Locate the cell with the specified text and output its [X, Y] center coordinate. 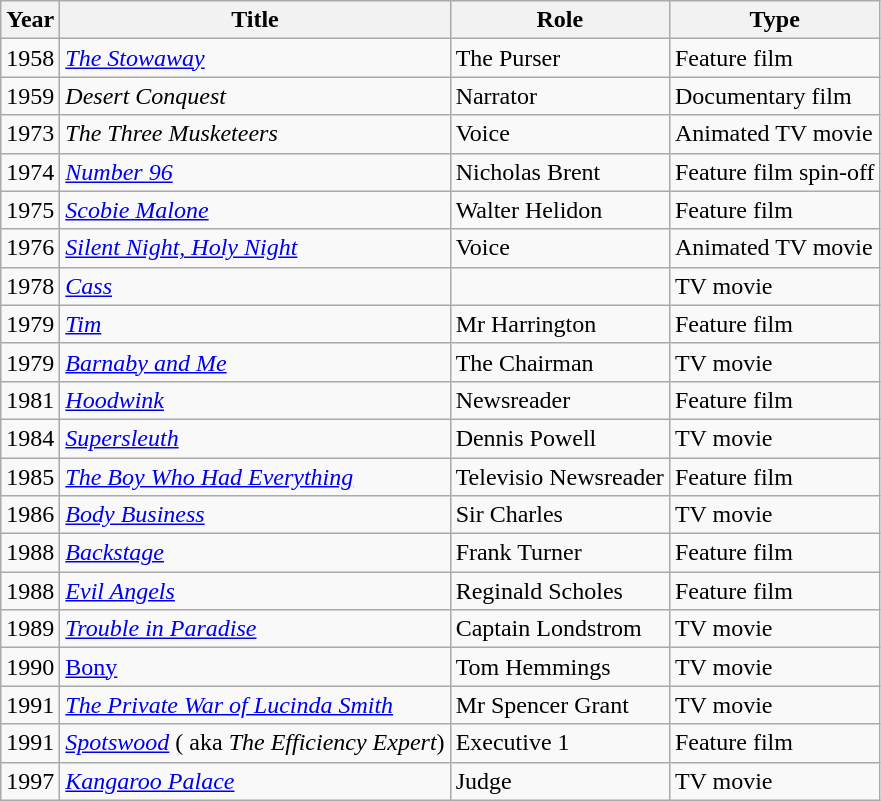
Executive 1 [560, 743]
1989 [30, 629]
Body Business [255, 515]
Feature film spin-off [774, 172]
1958 [30, 58]
1997 [30, 781]
Dennis Powell [560, 438]
Evil Angels [255, 591]
1986 [30, 515]
Captain Londstrom [560, 629]
1976 [30, 248]
The Private War of Lucinda Smith [255, 705]
Desert Conquest [255, 96]
Narrator [560, 96]
Mr Spencer Grant [560, 705]
Scobie Malone [255, 210]
Silent Night, Holy Night [255, 248]
Bony [255, 667]
Mr Harrington [560, 324]
Kangaroo Palace [255, 781]
Role [560, 20]
Year [30, 20]
1974 [30, 172]
Barnaby and Me [255, 362]
Frank Turner [560, 553]
Tim [255, 324]
The Purser [560, 58]
Newsreader [560, 400]
1975 [30, 210]
Trouble in Paradise [255, 629]
Televisio Newsreader [560, 477]
1959 [30, 96]
The Stowaway [255, 58]
1981 [30, 400]
Spotswood ( aka The Efficiency Expert) [255, 743]
Number 96 [255, 172]
Backstage [255, 553]
Reginald Scholes [560, 591]
The Three Musketeers [255, 134]
1985 [30, 477]
1984 [30, 438]
Walter Helidon [560, 210]
Type [774, 20]
The Boy Who Had Everything [255, 477]
The Chairman [560, 362]
Tom Hemmings [560, 667]
Judge [560, 781]
Title [255, 20]
Sir Charles [560, 515]
Nicholas Brent [560, 172]
Supersleuth [255, 438]
1973 [30, 134]
Hoodwink [255, 400]
Documentary film [774, 96]
1978 [30, 286]
1990 [30, 667]
Cass [255, 286]
